For the text-containing cell, return its midpoint in (X, Y) coordinate format. 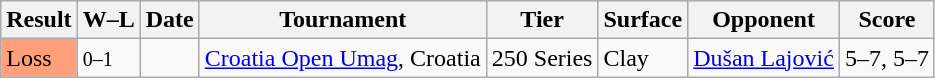
Clay (643, 58)
5–7, 5–7 (886, 58)
Date (170, 20)
Surface (643, 20)
W–L (108, 20)
Tier (542, 20)
Tournament (342, 20)
Result (39, 20)
0–1 (108, 58)
250 Series (542, 58)
Dušan Lajović (764, 58)
Croatia Open Umag, Croatia (342, 58)
Opponent (764, 20)
Score (886, 20)
Loss (39, 58)
